Scan for the cell matching the given text and deliver its (x, y) coordinate at center. 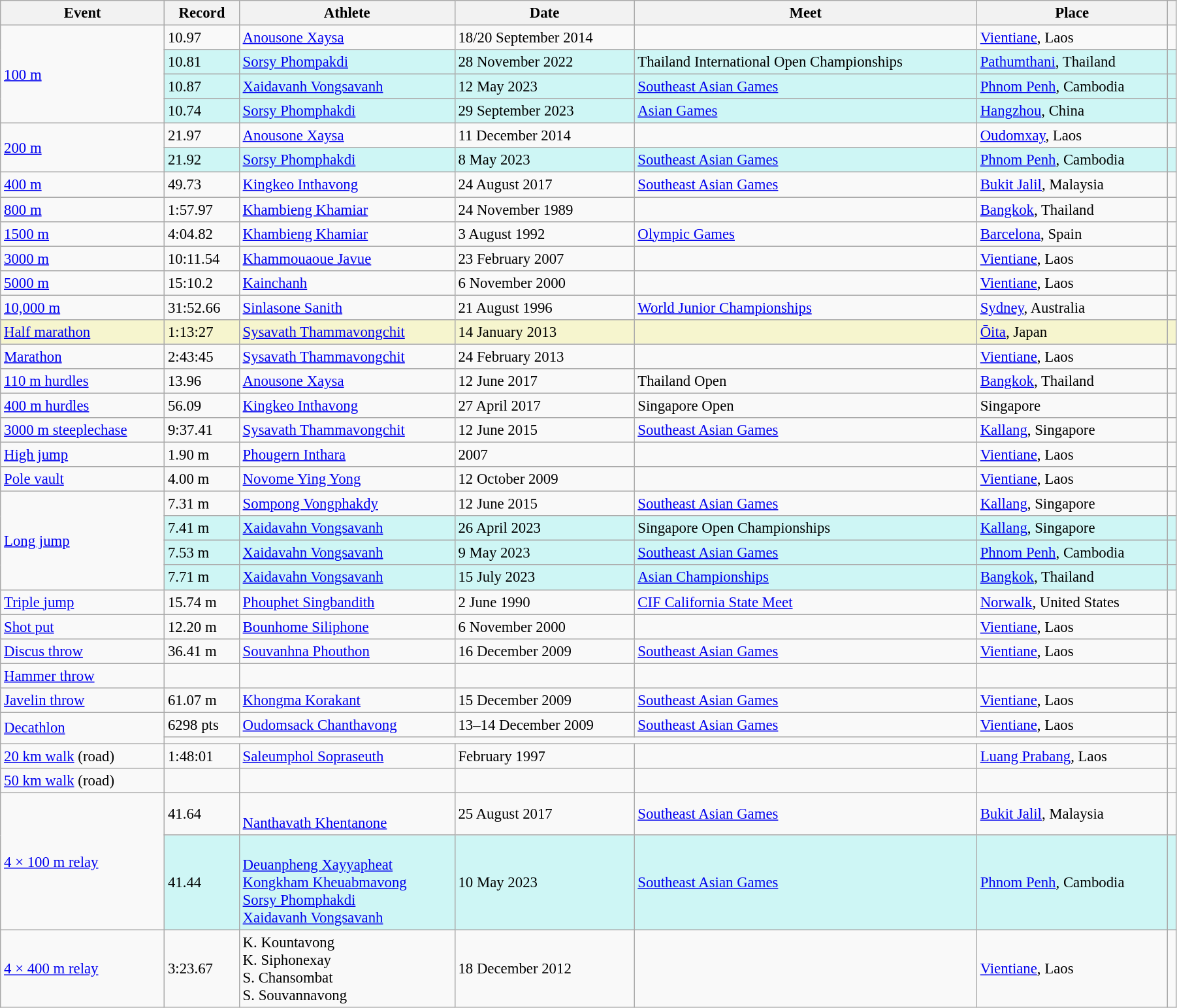
Half marathon (82, 332)
400 m hurdles (82, 405)
Place (1072, 13)
Kainchanh (347, 283)
Deuanpheng XayyapheatKongkham KheuabmavongSorsy PhomphakdiXaidavanh Vongsavanh (347, 883)
41.64 (202, 815)
24 February 2013 (545, 356)
10 May 2023 (545, 883)
9:37.41 (202, 430)
26 April 2023 (545, 528)
Singapore Open (805, 405)
High jump (82, 455)
200 m (82, 148)
2:43:45 (202, 356)
21 August 1996 (545, 307)
Decathlon (82, 728)
K. KountavongK. SiphonexayS. ChansombatS. Souvannavong (347, 969)
Phougern Inthara (347, 455)
Pathumthani, Thailand (1072, 62)
18 December 2012 (545, 969)
1:48:01 (202, 756)
3:23.67 (202, 969)
Nanthavath Khentanone (347, 815)
15.74 m (202, 602)
Hangzhou, China (1072, 111)
1.90 m (202, 455)
Khongma Korakant (347, 701)
3000 m steeplechase (82, 430)
23 February 2007 (545, 259)
16 December 2009 (545, 651)
21.92 (202, 160)
24 August 2017 (545, 185)
Sinlasone Sanith (347, 307)
Triple jump (82, 602)
Singapore Open Championships (805, 528)
Athlete (347, 13)
13–14 December 2009 (545, 725)
Shot put (82, 627)
Marathon (82, 356)
24 November 1989 (545, 210)
6298 pts (202, 725)
3 August 1992 (545, 234)
4:04.82 (202, 234)
3000 m (82, 259)
Asian Games (805, 111)
12 May 2023 (545, 87)
5000 m (82, 283)
1500 m (82, 234)
21.97 (202, 136)
10.87 (202, 87)
28 November 2022 (545, 62)
Novome Ying Yong (347, 479)
15 July 2023 (545, 578)
Bounhome Siliphone (347, 627)
Olympic Games (805, 234)
Khammouaoue Javue (347, 259)
Meet (805, 13)
100 m (82, 74)
1:13:27 (202, 332)
Sorsy Phompakdi (347, 62)
Souvanhna Phouthon (347, 651)
7.31 m (202, 504)
20 km walk (road) (82, 756)
50 km walk (road) (82, 781)
14 January 2013 (545, 332)
4 × 100 m relay (82, 862)
400 m (82, 185)
Javelin throw (82, 701)
Saleumphol Sopraseuth (347, 756)
Asian Championships (805, 578)
2007 (545, 455)
Phouphet Singbandith (347, 602)
Oudomsack Chanthavong (347, 725)
12 October 2009 (545, 479)
Singapore (1072, 405)
Pole vault (82, 479)
Date (545, 13)
Sydney, Australia (1072, 307)
4 × 400 m relay (82, 969)
11 December 2014 (545, 136)
7.41 m (202, 528)
9 May 2023 (545, 553)
56.09 (202, 405)
Record (202, 13)
7.71 m (202, 578)
CIF California State Meet (805, 602)
31:52.66 (202, 307)
February 1997 (545, 756)
Thailand International Open Championships (805, 62)
Long jump (82, 541)
Norwalk, United States (1072, 602)
18/20 September 2014 (545, 38)
Luang Prabang, Laos (1072, 756)
29 September 2023 (545, 111)
15 December 2009 (545, 701)
Hammer throw (82, 676)
1:57.97 (202, 210)
Event (82, 13)
Sompong Vongphakdy (347, 504)
World Junior Championships (805, 307)
10.97 (202, 38)
27 April 2017 (545, 405)
Ōita, Japan (1072, 332)
25 August 2017 (545, 815)
12.20 m (202, 627)
7.53 m (202, 553)
4.00 m (202, 479)
Thailand Open (805, 381)
15:10.2 (202, 283)
110 m hurdles (82, 381)
Barcelona, Spain (1072, 234)
10.74 (202, 111)
41.44 (202, 883)
Xaidavanh Vongsavanh (347, 87)
Discus throw (82, 651)
2 June 1990 (545, 602)
49.73 (202, 185)
10:11.54 (202, 259)
800 m (82, 210)
8 May 2023 (545, 160)
10.81 (202, 62)
Oudomxay, Laos (1072, 136)
13.96 (202, 381)
36.41 m (202, 651)
12 June 2017 (545, 381)
10,000 m (82, 307)
61.07 m (202, 701)
